Find where the given text appears and provide that cell's center as (x, y) coordinate. 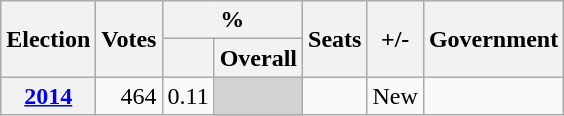
Overall (258, 58)
2014 (48, 96)
Seats (335, 39)
0.11 (188, 96)
Election (48, 39)
+/- (395, 39)
Votes (129, 39)
464 (129, 96)
New (395, 96)
Government (493, 39)
% (232, 20)
